Pinpoint the cell where the given text exists, returning its (X, Y) midpoint coordinate. 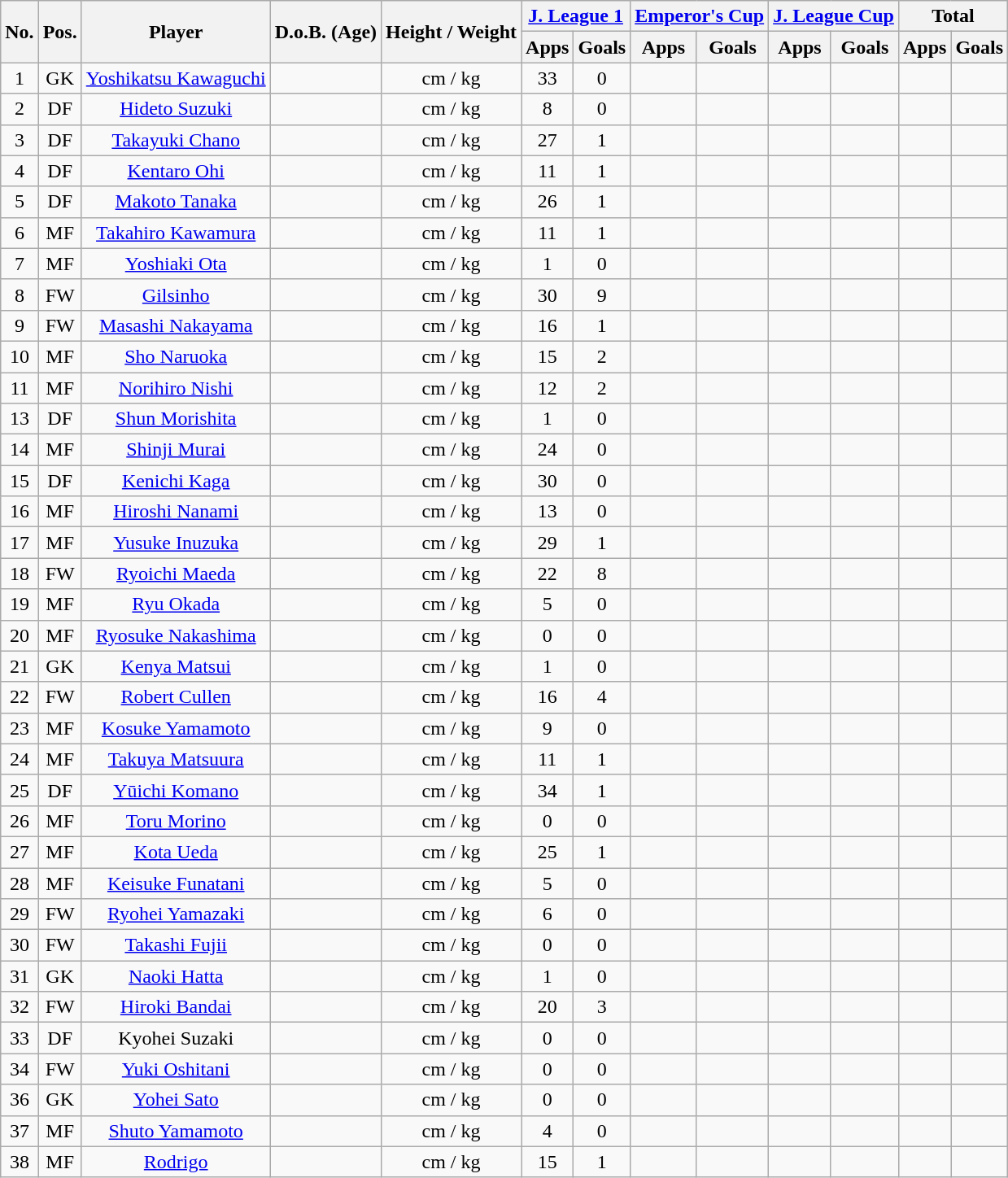
Robert Cullen (176, 697)
Yūichi Komano (176, 790)
Yuki Oshitani (176, 1069)
Norihiro Nishi (176, 388)
Takayuki Chano (176, 140)
10 (20, 356)
12 (548, 388)
23 (20, 728)
Takuya Matsuura (176, 759)
Yohei Sato (176, 1100)
No. (20, 32)
28 (20, 883)
Yusuke Inuzuka (176, 543)
Sho Naruoka (176, 356)
Hiroki Bandai (176, 1007)
Masashi Nakayama (176, 325)
38 (20, 1162)
36 (20, 1100)
Takahiro Kawamura (176, 233)
Kentaro Ohi (176, 171)
Hideto Suzuki (176, 109)
Makoto Tanaka (176, 202)
Ryosuke Nakashima (176, 635)
Height / Weight (452, 32)
Pos. (60, 32)
31 (20, 976)
Kota Ueda (176, 852)
Shinji Murai (176, 450)
Total (953, 16)
Ryohei Yamazaki (176, 914)
Kosuke Yamamoto (176, 728)
Shuto Yamamoto (176, 1131)
7 (20, 264)
Emperor's Cup (700, 16)
J. League Cup (834, 16)
Takashi Fujii (176, 945)
Toru Morino (176, 821)
Naoki Hatta (176, 976)
J. League 1 (576, 16)
Gilsinho (176, 294)
Rodrigo (176, 1162)
Hiroshi Nanami (176, 512)
21 (20, 666)
D.o.B. (Age) (325, 32)
32 (20, 1007)
17 (20, 543)
Ryu Okada (176, 604)
Kenya Matsui (176, 666)
Keisuke Funatani (176, 883)
18 (20, 574)
Shun Morishita (176, 419)
Kenichi Kaga (176, 481)
Player (176, 32)
14 (20, 450)
37 (20, 1131)
Yoshiaki Ota (176, 264)
19 (20, 604)
Kyohei Suzaki (176, 1038)
Yoshikatsu Kawaguchi (176, 78)
Ryoichi Maeda (176, 574)
